Identify which cell holds the provided text, then report its (X, Y) central coordinate. 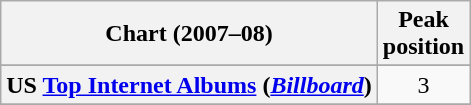
Peakposition (423, 34)
3 (423, 85)
US Top Internet Albums (Billboard) (189, 85)
Chart (2007–08) (189, 34)
